Search for the cell housing the specified text and yield its [x, y] center coordinate. 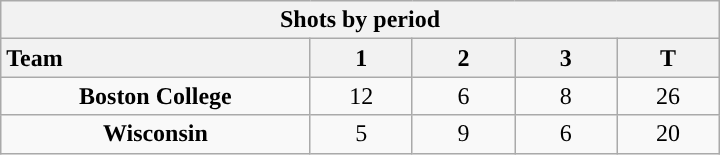
8 [566, 96]
Team [156, 58]
9 [463, 134]
2 [463, 58]
3 [566, 58]
26 [668, 96]
1 [361, 58]
T [668, 58]
Boston College [156, 96]
12 [361, 96]
Wisconsin [156, 134]
Shots by period [360, 20]
20 [668, 134]
5 [361, 134]
